Find where the given text appears and provide that cell's center as [X, Y] coordinate. 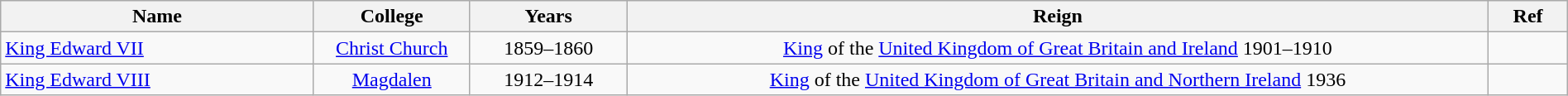
King of the United Kingdom of Great Britain and Ireland 1901–1910 [1058, 48]
Name [157, 17]
College [392, 17]
King Edward VII [157, 48]
Years [547, 17]
1912–1914 [547, 79]
Christ Church [392, 48]
King of the United Kingdom of Great Britain and Northern Ireland 1936 [1058, 79]
Magdalen [392, 79]
Ref [1528, 17]
King Edward VIII [157, 79]
Reign [1058, 17]
1859–1860 [547, 48]
